From the cell containing the given text, extract its center point as [X, Y] coordinate. 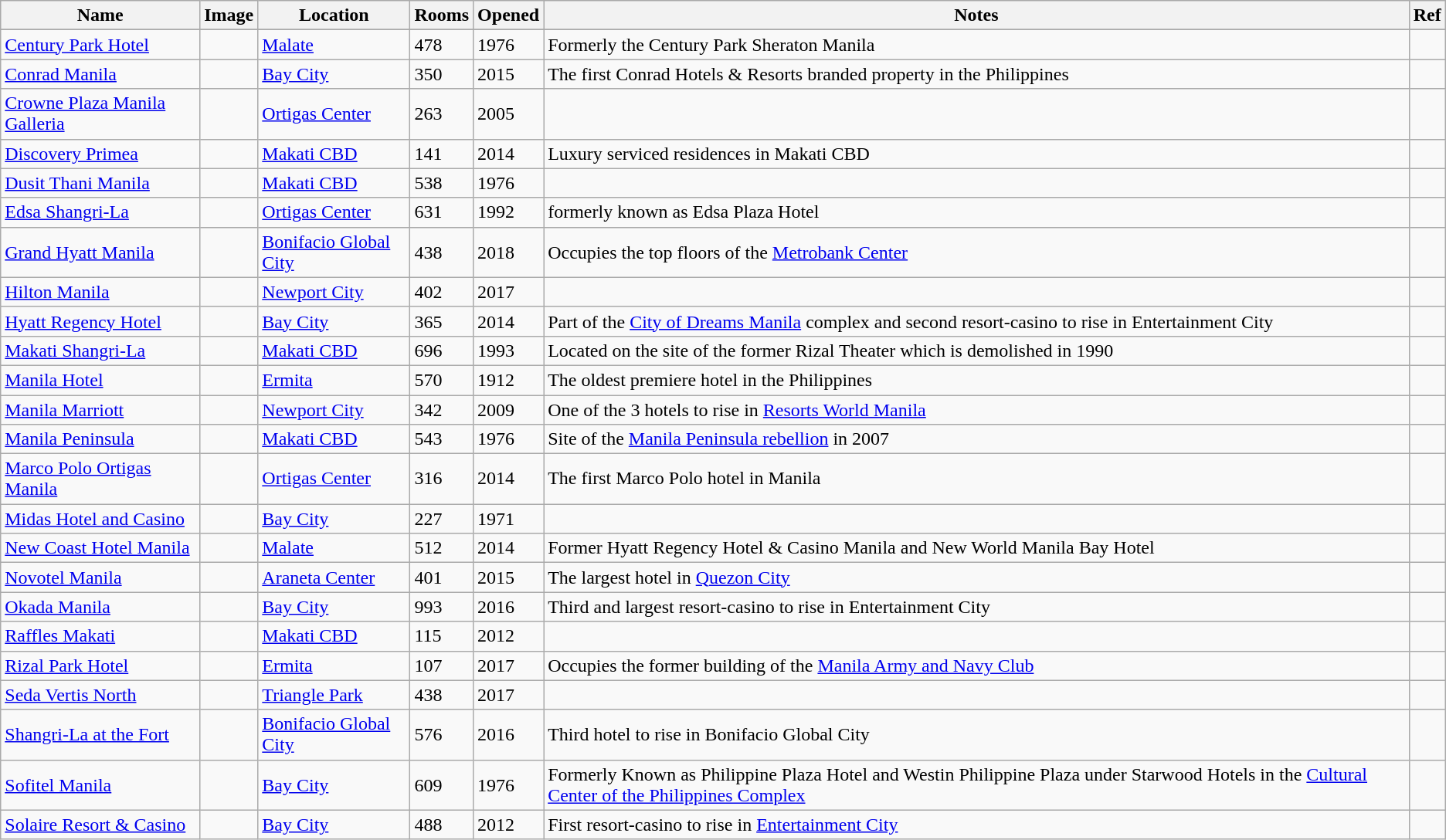
Third hotel to rise in Bonifacio Global City [976, 735]
512 [442, 548]
Manila Peninsula [100, 439]
1993 [508, 351]
538 [442, 183]
543 [442, 439]
The first Conrad Hotels & Resorts branded property in the Philippines [976, 74]
2005 [508, 114]
Opened [508, 15]
570 [442, 380]
First resort-casino to rise in Entertainment City [976, 825]
Conrad Manila [100, 74]
342 [442, 410]
Sofitel Manila [100, 784]
Solaire Resort & Casino [100, 825]
488 [442, 825]
1912 [508, 380]
Crowne Plaza Manila Galleria [100, 114]
115 [442, 636]
263 [442, 114]
Marco Polo Ortigas Manila [100, 479]
Luxury serviced residences in Makati CBD [976, 154]
Formerly the Century Park Sheraton Manila [976, 45]
478 [442, 45]
Discovery Primea [100, 154]
107 [442, 666]
The largest hotel in Quezon City [976, 577]
Part of the City of Dreams Manila complex and second resort-casino to rise in Entertainment City [976, 321]
Site of the Manila Peninsula rebellion in 2007 [976, 439]
Edsa Shangri-La [100, 212]
316 [442, 479]
Occupies the top floors of the Metrobank Center [976, 252]
Occupies the former building of the Manila Army and Navy Club [976, 666]
1971 [508, 519]
Rooms [442, 15]
Novotel Manila [100, 577]
Okada Manila [100, 607]
Araneta Center [334, 577]
227 [442, 519]
New Coast Hotel Manila [100, 548]
401 [442, 577]
Raffles Makati [100, 636]
Location [334, 15]
2009 [508, 410]
609 [442, 784]
Dusit Thani Manila [100, 183]
Makati Shangri-La [100, 351]
The oldest premiere hotel in the Philippines [976, 380]
Seda Vertis North [100, 695]
350 [442, 74]
Century Park Hotel [100, 45]
1992 [508, 212]
Rizal Park Hotel [100, 666]
Located on the site of the former Rizal Theater which is demolished in 1990 [976, 351]
993 [442, 607]
Name [100, 15]
Grand Hyatt Manila [100, 252]
Image [229, 15]
Manila Marriott [100, 410]
631 [442, 212]
Ref [1427, 15]
Formerly Known as Philippine Plaza Hotel and Westin Philippine Plaza under Starwood Hotels in the Cultural Center of the Philippines Complex [976, 784]
141 [442, 154]
Manila Hotel [100, 380]
Hilton Manila [100, 292]
365 [442, 321]
2018 [508, 252]
Former Hyatt Regency Hotel & Casino Manila and New World Manila Bay Hotel [976, 548]
Notes [976, 15]
576 [442, 735]
Shangri-La at the Fort [100, 735]
696 [442, 351]
402 [442, 292]
One of the 3 hotels to rise in Resorts World Manila [976, 410]
Hyatt Regency Hotel [100, 321]
The first Marco Polo hotel in Manila [976, 479]
Third and largest resort-casino to rise in Entertainment City [976, 607]
Midas Hotel and Casino [100, 519]
Triangle Park [334, 695]
formerly known as Edsa Plaza Hotel [976, 212]
